Scan for the cell matching the given text and deliver its [X, Y] coordinate at center. 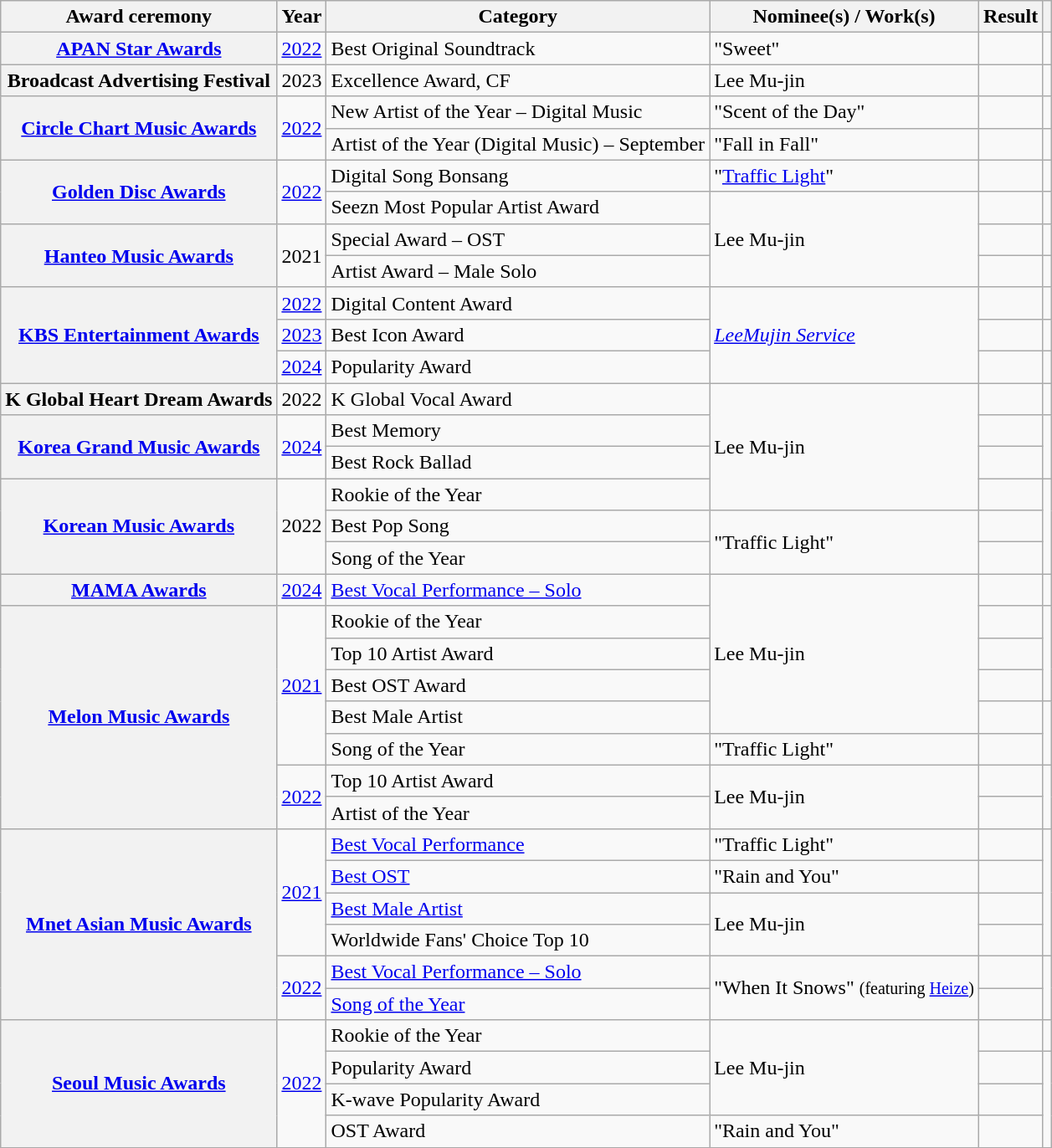
Best Memory [518, 431]
OST Award [518, 1131]
MAMA Awards [139, 590]
Digital Content Award [518, 303]
"Sweet" [844, 49]
Artist Award – Male Solo [518, 271]
KBS Entertainment Awards [139, 335]
Best Pop Song [518, 526]
LeeMujin Service [844, 335]
Broadcast Advertising Festival [139, 80]
K Global Vocal Award [518, 399]
Special Award – OST [518, 239]
Circle Chart Music Awards [139, 128]
Worldwide Fans' Choice Top 10 [518, 940]
"When It Snows" (featuring Heize) [844, 988]
Category [518, 17]
"Scent of the Day" [844, 112]
Best Rock Ballad [518, 463]
Award ceremony [139, 17]
APAN Star Awards [139, 49]
Hanteo Music Awards [139, 255]
Seezn Most Popular Artist Award [518, 208]
Best Vocal Performance [518, 844]
Nominee(s) / Work(s) [844, 17]
Result [1010, 17]
Best OST Award [518, 685]
Best OST [518, 876]
Year [301, 17]
Korea Grand Music Awards [139, 447]
Excellence Award, CF [518, 80]
Best Icon Award [518, 335]
Best Original Soundtrack [518, 49]
Mnet Asian Music Awards [139, 924]
Digital Song Bonsang [518, 176]
Golden Disc Awards [139, 192]
K-wave Popularity Award [518, 1099]
Korean Music Awards [139, 526]
Artist of the Year (Digital Music) – September [518, 144]
Seoul Music Awards [139, 1084]
New Artist of the Year – Digital Music [518, 112]
Artist of the Year [518, 812]
"Fall in Fall" [844, 144]
Melon Music Awards [139, 717]
K Global Heart Dream Awards [139, 399]
